Determine the (x, y) coordinate at the center of the cell enclosing the given text.  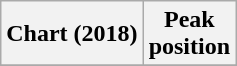
Peakposition (189, 34)
Chart (2018) (72, 34)
